Return (X, Y) of the center of cell containing provided text 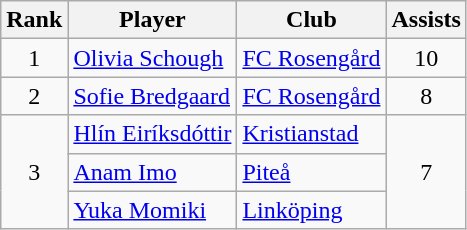
Sofie Bredgaard (152, 96)
3 (34, 172)
Linköping (312, 210)
Assists (426, 20)
Hlín Eiríksdóttir (152, 134)
Piteå (312, 172)
Kristianstad (312, 134)
2 (34, 96)
8 (426, 96)
1 (34, 58)
10 (426, 58)
Anam Imo (152, 172)
Rank (34, 20)
Player (152, 20)
Olivia Schough (152, 58)
7 (426, 172)
Yuka Momiki (152, 210)
Club (312, 20)
